Determine the (X, Y) coordinate at the center of the cell enclosing the given text.  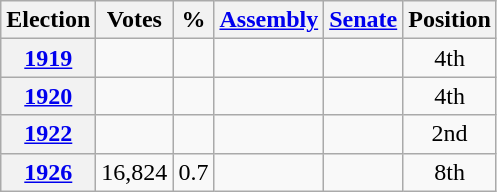
1919 (48, 58)
0.7 (194, 172)
1920 (48, 96)
% (194, 20)
Election (48, 20)
1922 (48, 134)
16,824 (134, 172)
8th (450, 172)
Senate (364, 20)
Votes (134, 20)
1926 (48, 172)
2nd (450, 134)
Assembly (269, 20)
Position (450, 20)
